Determine the [X, Y] coordinate at the center of the cell enclosing the given text.  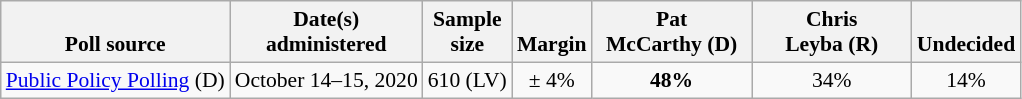
48% [672, 80]
Public Policy Polling (D) [116, 80]
Undecided [966, 32]
± 4% [552, 80]
34% [832, 80]
PatMcCarthy (D) [672, 32]
610 (LV) [468, 80]
Date(s)administered [326, 32]
October 14–15, 2020 [326, 80]
14% [966, 80]
ChrisLeyba (R) [832, 32]
Margin [552, 32]
Samplesize [468, 32]
Poll source [116, 32]
